Output the [x, y] coordinate of the center of the cell containing the given text.  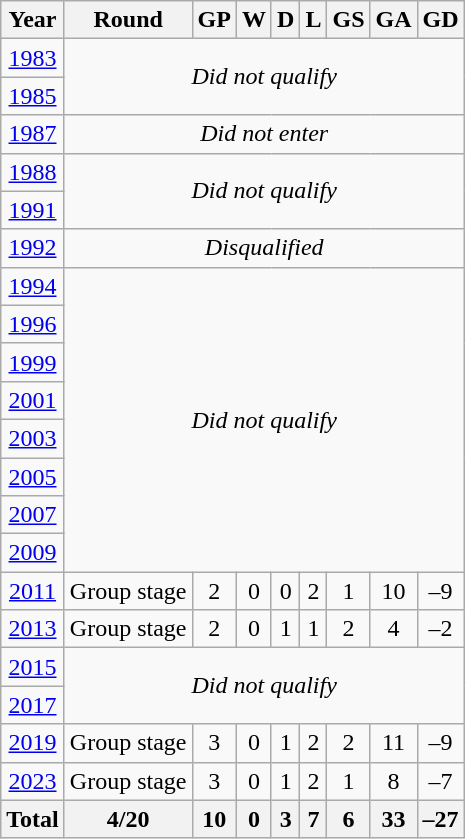
7 [314, 819]
Year [33, 20]
2015 [33, 667]
1983 [33, 58]
D [285, 20]
1999 [33, 362]
GS [348, 20]
1991 [33, 210]
2023 [33, 781]
GA [394, 20]
2003 [33, 438]
GP [214, 20]
–27 [440, 819]
1985 [33, 96]
2019 [33, 743]
2017 [33, 705]
Did not enter [264, 134]
L [314, 20]
2007 [33, 515]
–7 [440, 781]
2005 [33, 477]
2011 [33, 591]
4 [394, 629]
Total [33, 819]
W [254, 20]
1996 [33, 324]
6 [348, 819]
Disqualified [264, 248]
4/20 [128, 819]
1988 [33, 172]
2013 [33, 629]
11 [394, 743]
GD [440, 20]
8 [394, 781]
33 [394, 819]
Round [128, 20]
1987 [33, 134]
1994 [33, 286]
2001 [33, 400]
–2 [440, 629]
1992 [33, 248]
2009 [33, 553]
